Detect which cell encompasses the target text, then output its (x, y) center coordinate. 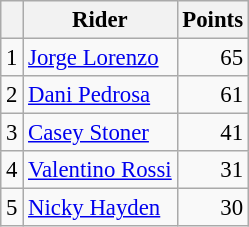
Casey Stoner (100, 133)
61 (212, 95)
4 (12, 170)
Nicky Hayden (100, 208)
Jorge Lorenzo (100, 58)
5 (12, 208)
2 (12, 95)
Rider (100, 20)
3 (12, 133)
Points (212, 20)
Valentino Rossi (100, 170)
41 (212, 133)
30 (212, 208)
Dani Pedrosa (100, 95)
65 (212, 58)
31 (212, 170)
1 (12, 58)
